Return (X, Y) of the center of cell containing provided text 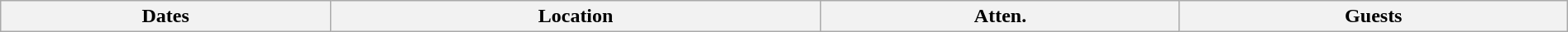
Dates (165, 16)
Location (576, 16)
Guests (1373, 16)
Atten. (1001, 16)
